For the text-containing cell, return its midpoint in [x, y] coordinate format. 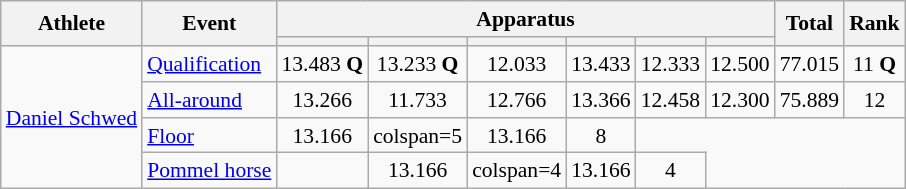
Apparatus [525, 19]
Total [810, 24]
Pommel horse [209, 171]
12.500 [740, 64]
Qualification [209, 64]
colspan=5 [418, 136]
11 Q [874, 64]
4 [670, 171]
12.033 [516, 64]
Rank [874, 24]
12.458 [670, 100]
13.233 Q [418, 64]
13.266 [322, 100]
13.366 [600, 100]
11.733 [418, 100]
12 [874, 100]
13.433 [600, 64]
75.889 [810, 100]
12.333 [670, 64]
12.766 [516, 100]
colspan=4 [516, 171]
77.015 [810, 64]
Event [209, 24]
13.483 Q [322, 64]
Floor [209, 136]
Daniel Schwed [72, 117]
Athlete [72, 24]
All-around [209, 100]
12.300 [740, 100]
8 [600, 136]
